Search for the cell housing the specified text and yield its [X, Y] center coordinate. 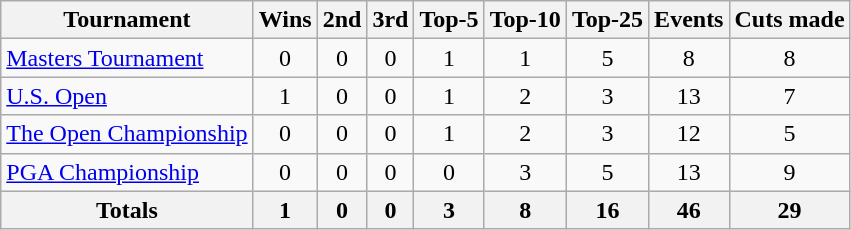
Masters Tournament [127, 58]
46 [689, 210]
Cuts made [790, 20]
Wins [285, 20]
Top-10 [525, 20]
12 [689, 134]
Top-5 [449, 20]
2nd [342, 20]
U.S. Open [127, 96]
Top-25 [607, 20]
PGA Championship [127, 172]
Events [689, 20]
The Open Championship [127, 134]
Tournament [127, 20]
Totals [127, 210]
7 [790, 96]
3rd [390, 20]
9 [790, 172]
29 [790, 210]
16 [607, 210]
